Output the [X, Y] coordinate of the center of the cell containing the given text.  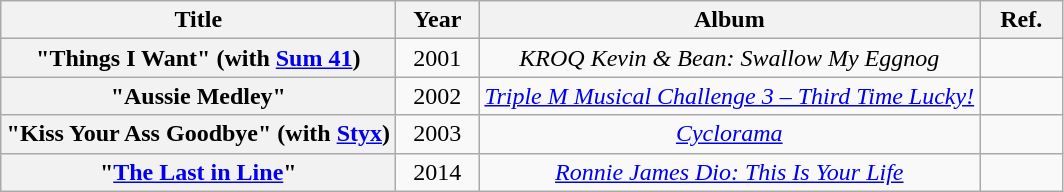
"Kiss Your Ass Goodbye" (with Styx) [198, 134]
"Things I Want" (with Sum 41) [198, 58]
2002 [438, 96]
"The Last in Line" [198, 172]
2003 [438, 134]
Year [438, 20]
Ref. [1022, 20]
Triple M Musical Challenge 3 – Third Time Lucky! [730, 96]
Album [730, 20]
Title [198, 20]
Ronnie James Dio: This Is Your Life [730, 172]
2014 [438, 172]
"Aussie Medley" [198, 96]
KROQ Kevin & Bean: Swallow My Eggnog [730, 58]
2001 [438, 58]
Cyclorama [730, 134]
